Locate the cell with the specified text and output its [x, y] center coordinate. 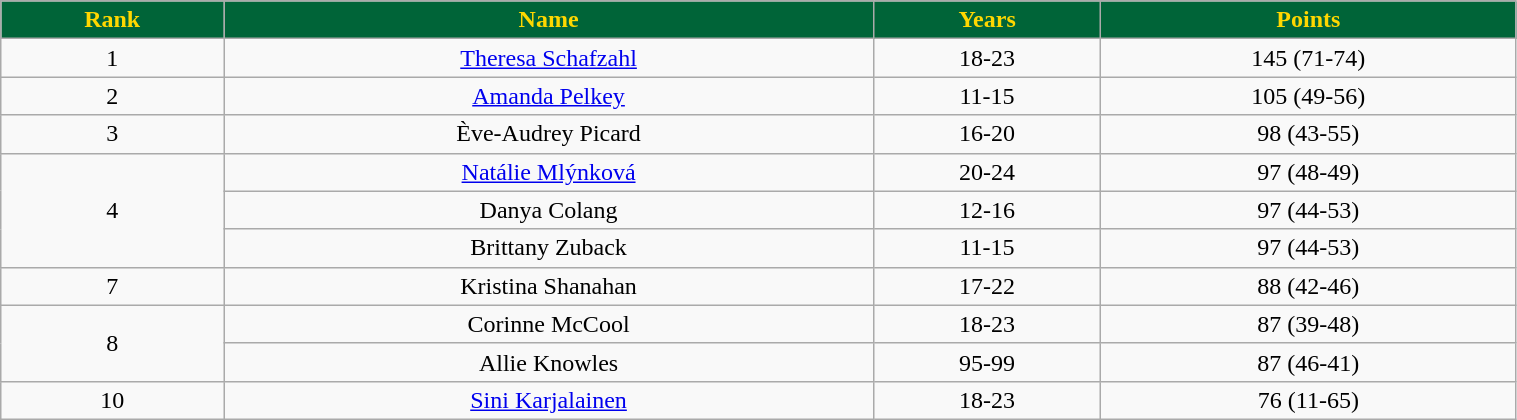
87 (39-48) [1308, 324]
17-22 [986, 286]
3 [112, 134]
98 (43-55) [1308, 134]
Theresa Schafzahl [549, 58]
Amanda Pelkey [549, 96]
76 (11-65) [1308, 400]
10 [112, 400]
Sini Karjalainen [549, 400]
Danya Colang [549, 210]
Name [549, 20]
12-16 [986, 210]
95-99 [986, 362]
145 (71-74) [1308, 58]
Corinne McCool [549, 324]
Ève-Audrey Picard [549, 134]
Natálie Mlýnková [549, 172]
Kristina Shanahan [549, 286]
Brittany Zuback [549, 248]
87 (46-41) [1308, 362]
Allie Knowles [549, 362]
2 [112, 96]
Points [1308, 20]
97 (48-49) [1308, 172]
88 (42-46) [1308, 286]
8 [112, 343]
16-20 [986, 134]
Rank [112, 20]
20-24 [986, 172]
7 [112, 286]
1 [112, 58]
4 [112, 210]
105 (49-56) [1308, 96]
Years [986, 20]
